Detect which cell encompasses the target text, then output its [x, y] center coordinate. 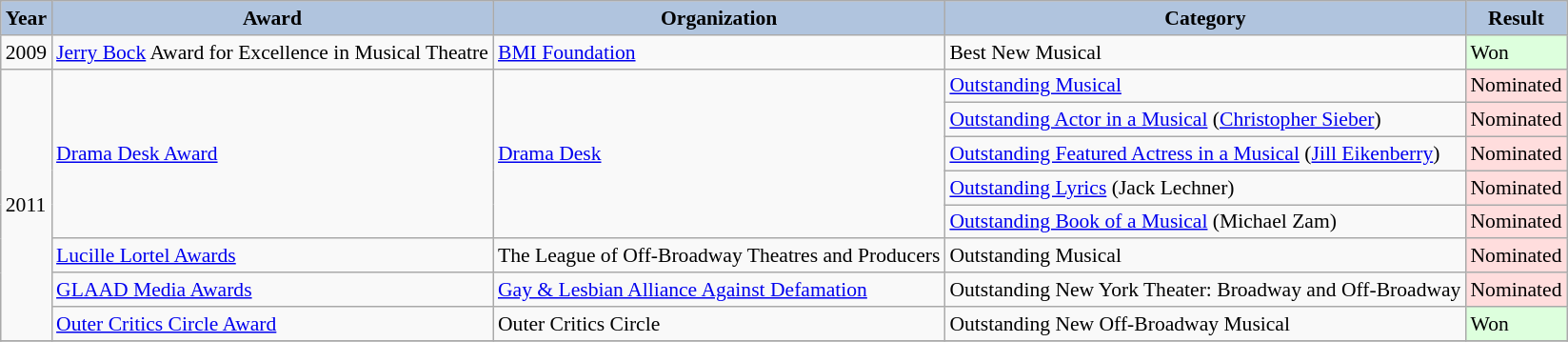
Drama Desk [719, 153]
Jerry Bock Award for Excellence in Musical Theatre [272, 52]
Result [1516, 18]
2011 [27, 204]
Organization [719, 18]
BMI Foundation [719, 52]
Outstanding Lyrics (Jack Lechner) [1205, 188]
Outer Critics Circle [719, 324]
The League of Off-Broadway Theatres and Producers [719, 256]
Award [272, 18]
Outstanding Book of a Musical (Michael Zam) [1205, 222]
Outstanding New York Theater: Broadway and Off-Broadway [1205, 290]
Year [27, 18]
Drama Desk Award [272, 153]
Lucille Lortel Awards [272, 256]
Outstanding Featured Actress in a Musical (Jill Eikenberry) [1205, 154]
2009 [27, 52]
Best New Musical [1205, 52]
Gay & Lesbian Alliance Against Defamation [719, 290]
Category [1205, 18]
Outer Critics Circle Award [272, 324]
Outstanding Actor in a Musical (Christopher Sieber) [1205, 120]
GLAAD Media Awards [272, 290]
Outstanding New Off-Broadway Musical [1205, 324]
